Pinpoint the cell where the given text exists, returning its [x, y] midpoint coordinate. 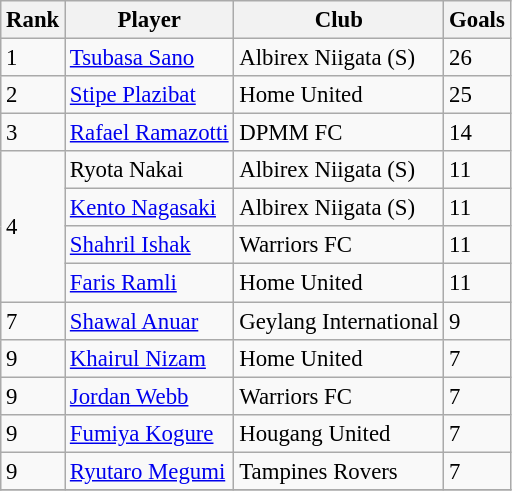
1 [33, 58]
Ryutaro Megumi [150, 471]
Fumiya Kogure [150, 433]
Khairul Nizam [150, 358]
26 [477, 58]
2 [33, 95]
25 [477, 95]
DPMM FC [339, 133]
Jordan Webb [150, 396]
Geylang International [339, 321]
Shahril Ishak [150, 245]
Stipe Plazibat [150, 95]
14 [477, 133]
Rank [33, 20]
Goals [477, 20]
Tampines Rovers [339, 471]
Hougang United [339, 433]
Player [150, 20]
Ryota Nakai [150, 170]
Faris Ramli [150, 283]
Tsubasa Sano [150, 58]
Rafael Ramazotti [150, 133]
3 [33, 133]
4 [33, 226]
Kento Nagasaki [150, 208]
Club [339, 20]
Shawal Anuar [150, 321]
